Search for the cell housing the specified text and yield its (x, y) center coordinate. 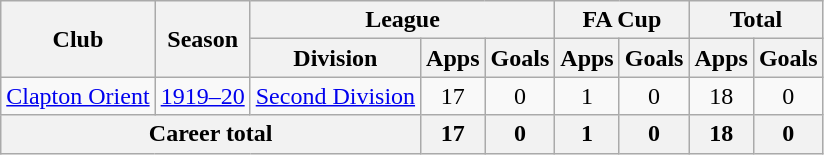
1919–20 (202, 96)
Total (756, 20)
Clapton Orient (78, 96)
Second Division (335, 96)
FA Cup (622, 20)
Club (78, 39)
Season (202, 39)
Division (335, 58)
League (402, 20)
Career total (211, 134)
